Return the (X, Y) coordinate for the center point of the cell that contains the specified text.  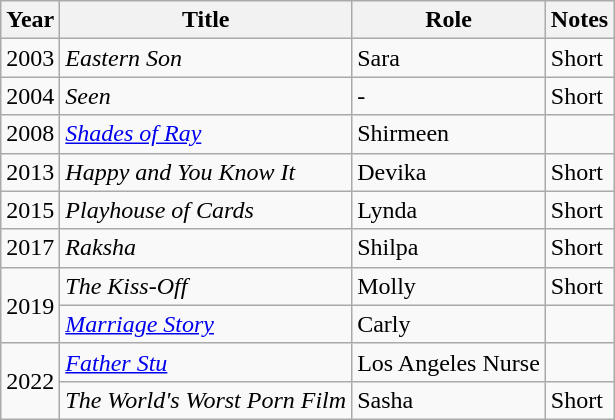
Sasha (449, 400)
Year (30, 20)
2004 (30, 96)
2008 (30, 134)
The Kiss-Off (206, 286)
2003 (30, 58)
The World's Worst Porn Film (206, 400)
Playhouse of Cards (206, 210)
2019 (30, 305)
Los Angeles Nurse (449, 362)
Shilpa (449, 248)
Happy and You Know It (206, 172)
2015 (30, 210)
Notes (579, 20)
Devika (449, 172)
Sara (449, 58)
Shades of Ray (206, 134)
Marriage Story (206, 324)
Father Stu (206, 362)
2022 (30, 381)
Shirmeen (449, 134)
Role (449, 20)
2013 (30, 172)
2017 (30, 248)
Raksha (206, 248)
Eastern Son (206, 58)
Lynda (449, 210)
- (449, 96)
Seen (206, 96)
Carly (449, 324)
Title (206, 20)
Molly (449, 286)
